Return the [X, Y] coordinate for the center point of the cell that contains the specified text.  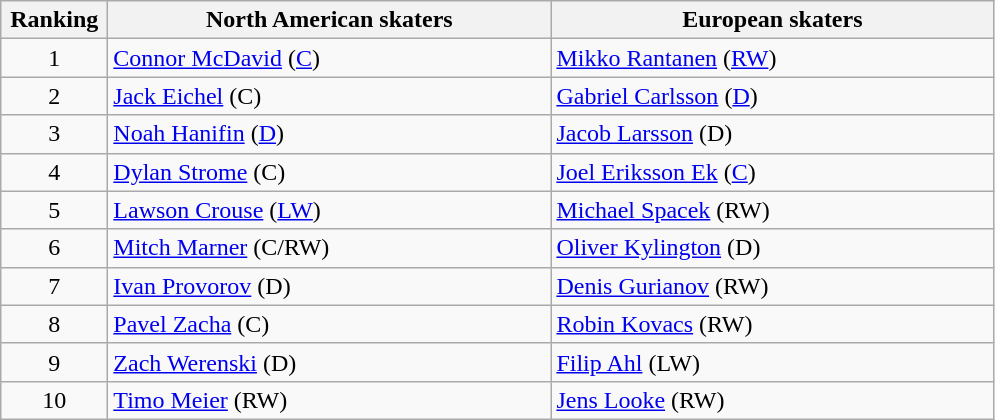
Connor McDavid (C) [330, 58]
Timo Meier (RW) [330, 400]
5 [54, 210]
Dylan Strome (C) [330, 172]
1 [54, 58]
Ranking [54, 20]
Pavel Zacha (C) [330, 324]
Jack Eichel (C) [330, 96]
Zach Werenski (D) [330, 362]
9 [54, 362]
Joel Eriksson Ek (C) [772, 172]
North American skaters [330, 20]
Oliver Kylington (D) [772, 248]
10 [54, 400]
Jacob Larsson (D) [772, 134]
European skaters [772, 20]
Lawson Crouse (LW) [330, 210]
Robin Kovacs (RW) [772, 324]
Denis Gurianov (RW) [772, 286]
4 [54, 172]
7 [54, 286]
Filip Ahl (LW) [772, 362]
6 [54, 248]
Ivan Provorov (D) [330, 286]
Noah Hanifin (D) [330, 134]
Michael Spacek (RW) [772, 210]
2 [54, 96]
8 [54, 324]
Gabriel Carlsson (D) [772, 96]
3 [54, 134]
Jens Looke (RW) [772, 400]
Mitch Marner (C/RW) [330, 248]
Mikko Rantanen (RW) [772, 58]
